Provide the (x, y) coordinate of the cell's center where the given text is located.  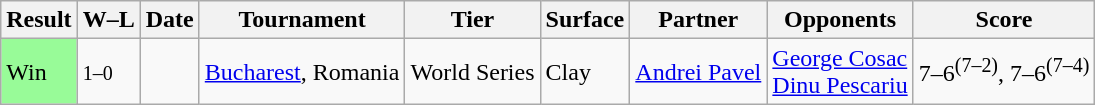
1–0 (108, 72)
Date (170, 20)
World Series (472, 72)
7–6(7–2), 7–6(7–4) (1004, 72)
Bucharest, Romania (302, 72)
Clay (585, 72)
Tournament (302, 20)
Score (1004, 20)
Surface (585, 20)
W–L (108, 20)
Partner (698, 20)
Result (39, 20)
Win (39, 72)
Opponents (840, 20)
Andrei Pavel (698, 72)
Tier (472, 20)
George Cosac Dinu Pescariu (840, 72)
